Locate the cell with the specified text and output its (X, Y) center coordinate. 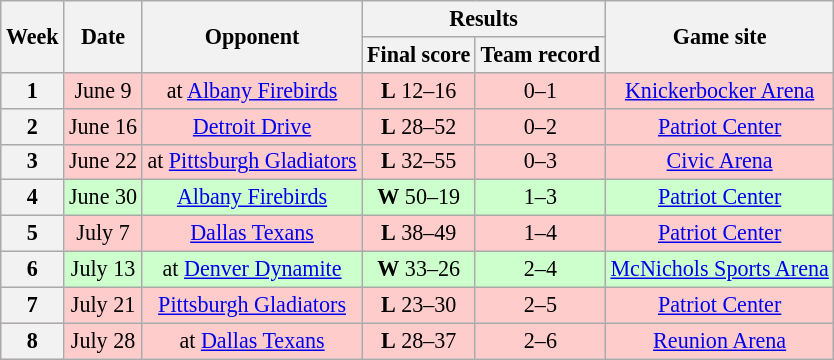
L 28–52 (419, 126)
4 (32, 198)
Detroit Drive (252, 126)
2–6 (540, 341)
June 22 (103, 162)
June 9 (103, 90)
July 7 (103, 233)
Date (103, 36)
Pittsburgh Gladiators (252, 305)
W 33–26 (419, 269)
Final score (419, 54)
Results (484, 18)
8 (32, 341)
July 21 (103, 305)
L 32–55 (419, 162)
McNichols Sports Arena (720, 269)
2–5 (540, 305)
at Pittsburgh Gladiators (252, 162)
Civic Arena (720, 162)
Week (32, 36)
W 50–19 (419, 198)
7 (32, 305)
3 (32, 162)
L 28–37 (419, 341)
2–4 (540, 269)
L 12–16 (419, 90)
Game site (720, 36)
2 (32, 126)
Opponent (252, 36)
L 23–30 (419, 305)
Knickerbocker Arena (720, 90)
0–1 (540, 90)
1 (32, 90)
July 28 (103, 341)
0–2 (540, 126)
6 (32, 269)
at Dallas Texans (252, 341)
Albany Firebirds (252, 198)
1–4 (540, 233)
Team record (540, 54)
Reunion Arena (720, 341)
5 (32, 233)
Dallas Texans (252, 233)
at Albany Firebirds (252, 90)
June 30 (103, 198)
July 13 (103, 269)
L 38–49 (419, 233)
at Denver Dynamite (252, 269)
1–3 (540, 198)
June 16 (103, 126)
0–3 (540, 162)
